Find where the given text appears and provide that cell's center as (X, Y) coordinate. 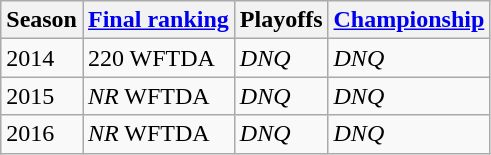
2015 (42, 96)
2016 (42, 134)
2014 (42, 58)
Final ranking (158, 20)
Championship (409, 20)
Playoffs (281, 20)
Season (42, 20)
220 WFTDA (158, 58)
